Search for the cell housing the specified text and yield its (X, Y) center coordinate. 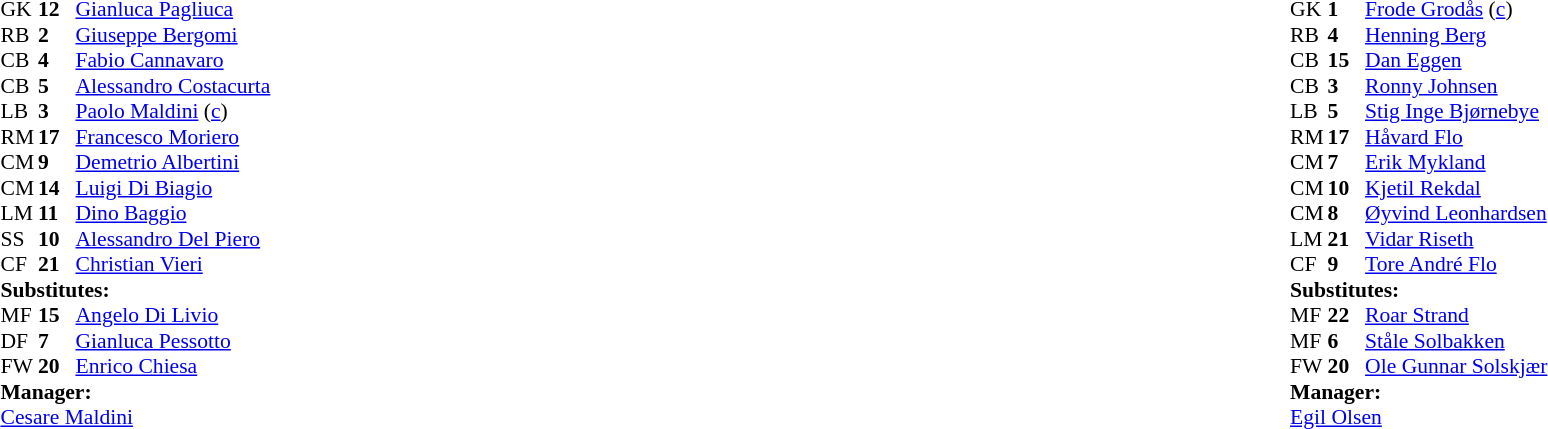
14 (57, 188)
22 (1347, 315)
SS (19, 239)
Dino Baggio (174, 213)
Ronny Johnsen (1456, 86)
Alessandro Del Piero (174, 239)
Ståle Solbakken (1456, 341)
Håvard Flo (1456, 137)
Enrico Chiesa (174, 367)
Vidar Riseth (1456, 239)
Erik Mykland (1456, 163)
Giuseppe Bergomi (174, 35)
Luigi Di Biagio (174, 188)
Ole Gunnar Solskjær (1456, 367)
Christian Vieri (174, 265)
2 (57, 35)
Tore André Flo (1456, 265)
Kjetil Rekdal (1456, 188)
Øyvind Leonhardsen (1456, 213)
Fabio Cannavaro (174, 61)
11 (57, 213)
Alessandro Costacurta (174, 86)
Roar Strand (1456, 315)
Stig Inge Bjørnebye (1456, 111)
8 (1347, 213)
Gianluca Pessotto (174, 341)
Demetrio Albertini (174, 163)
Dan Eggen (1456, 61)
Henning Berg (1456, 35)
Angelo Di Livio (174, 315)
Francesco Moriero (174, 137)
6 (1347, 341)
Paolo Maldini (c) (174, 111)
DF (19, 341)
